Identify which cell holds the provided text, then report its (X, Y) central coordinate. 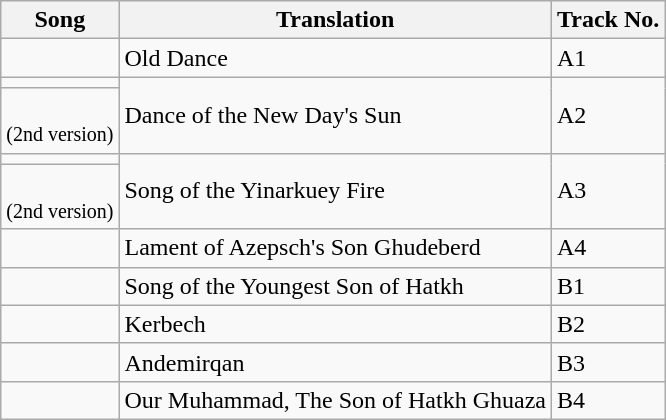
B2 (608, 324)
Our Muhammad, The Son of Hatkh Ghuaza (336, 400)
Song (60, 20)
A3 (608, 191)
Song of the Youngest Son of Hatkh (336, 286)
Old Dance (336, 58)
B3 (608, 362)
B4 (608, 400)
Lament of Azepsch's Son Ghudeberd (336, 248)
Track No. (608, 20)
B1 (608, 286)
Andemirqan (336, 362)
A1 (608, 58)
Song of the Yinarkuey Fire (336, 191)
A4 (608, 248)
Kerbech (336, 324)
A2 (608, 115)
Dance of the New Day's Sun (336, 115)
Translation (336, 20)
